Determine the [x, y] coordinate at the center of the cell enclosing the given text.  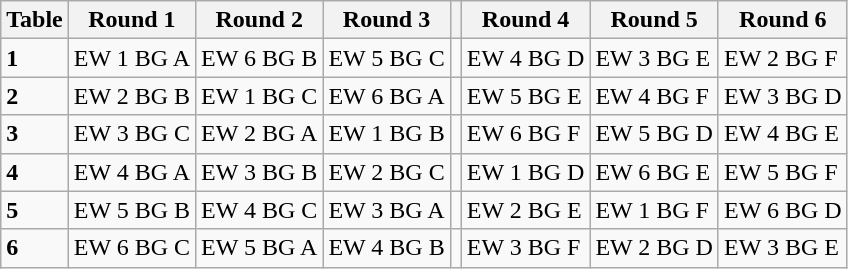
EW 2 BG C [386, 172]
EW 5 BG F [782, 172]
EW 1 BG D [526, 172]
EW 2 BG E [526, 210]
3 [35, 134]
EW 5 BG B [132, 210]
4 [35, 172]
EW 3 BG D [782, 96]
EW 4 BG D [526, 58]
Round 1 [132, 20]
EW 1 BG F [654, 210]
EW 5 BG E [526, 96]
EW 2 BG F [782, 58]
EW 6 BG F [526, 134]
EW 5 BG D [654, 134]
Round 4 [526, 20]
Table [35, 20]
EW 2 BG A [260, 134]
EW 3 BG A [386, 210]
EW 6 BG A [386, 96]
EW 5 BG C [386, 58]
EW 6 BG C [132, 248]
EW 6 BG E [654, 172]
Round 2 [260, 20]
EW 4 BG F [654, 96]
EW 1 BG C [260, 96]
EW 6 BG D [782, 210]
EW 4 BG A [132, 172]
EW 5 BG A [260, 248]
5 [35, 210]
EW 4 BG B [386, 248]
2 [35, 96]
EW 1 BG A [132, 58]
EW 4 BG E [782, 134]
1 [35, 58]
Round 3 [386, 20]
EW 3 BG F [526, 248]
EW 6 BG B [260, 58]
EW 3 BG B [260, 172]
6 [35, 248]
EW 2 BG B [132, 96]
Round 6 [782, 20]
EW 2 BG D [654, 248]
EW 4 BG C [260, 210]
EW 3 BG C [132, 134]
Round 5 [654, 20]
EW 1 BG B [386, 134]
